Output the [x, y] coordinate of the center of the cell containing the given text.  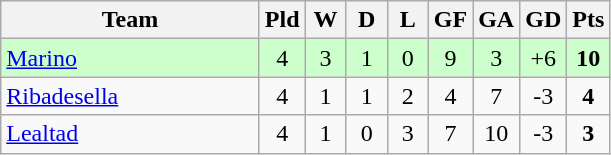
GA [496, 20]
Pts [588, 20]
W [326, 20]
Pld [282, 20]
GD [544, 20]
D [366, 20]
9 [450, 58]
+6 [544, 58]
GF [450, 20]
Marino [130, 58]
Lealtad [130, 134]
Ribadesella [130, 96]
L [408, 20]
Team [130, 20]
2 [408, 96]
